Identify which cell holds the provided text, then report its (x, y) central coordinate. 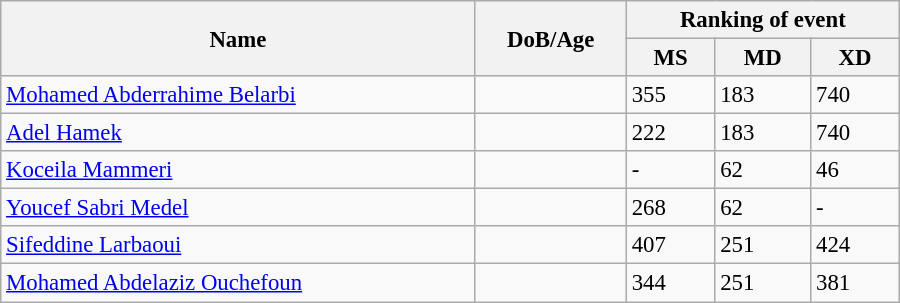
268 (670, 208)
Koceila Mammeri (238, 170)
46 (855, 170)
Mohamed Abderrahime Belarbi (238, 95)
Adel Hamek (238, 133)
MS (670, 58)
355 (670, 95)
424 (855, 245)
Sifeddine Larbaoui (238, 245)
Ranking of event (762, 20)
381 (855, 283)
407 (670, 245)
344 (670, 283)
MD (763, 58)
Youcef Sabri Medel (238, 208)
XD (855, 58)
Mohamed Abdelaziz Ouchefoun (238, 283)
DoB/Age (550, 38)
222 (670, 133)
Name (238, 38)
